Detect which cell encompasses the target text, then output its (x, y) center coordinate. 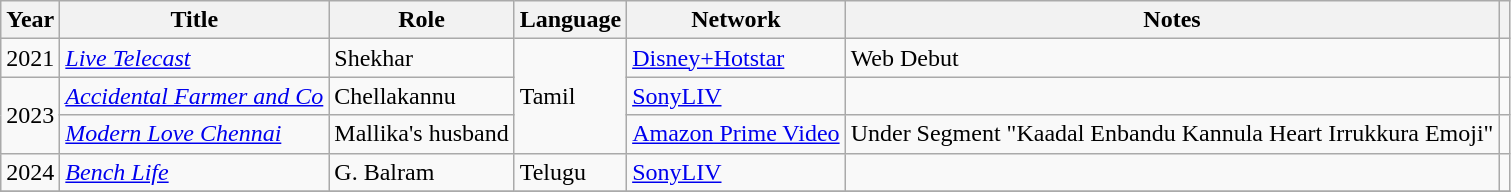
2023 (30, 115)
2021 (30, 58)
Under Segment "Kaadal Enbandu Kannula Heart Irrukkura Emoji" (1172, 134)
Mallika's husband (422, 134)
Title (194, 20)
Chellakannu (422, 96)
Language (570, 20)
Bench Life (194, 172)
Tamil (570, 96)
Disney+Hotstar (736, 58)
G. Balram (422, 172)
Network (736, 20)
Shekhar (422, 58)
Accidental Farmer and Co (194, 96)
Live Telecast (194, 58)
Telugu (570, 172)
Year (30, 20)
2024 (30, 172)
Amazon Prime Video (736, 134)
Role (422, 20)
Notes (1172, 20)
Modern Love Chennai (194, 134)
Web Debut (1172, 58)
